Pinpoint the cell where the given text exists, returning its [X, Y] midpoint coordinate. 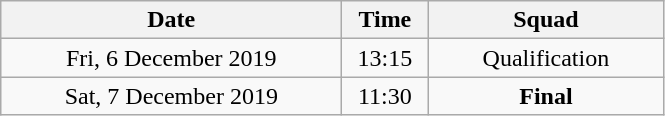
Qualification [546, 58]
Fri, 6 December 2019 [172, 58]
Sat, 7 December 2019 [172, 96]
Final [546, 96]
Date [172, 20]
11:30 [385, 96]
Squad [546, 20]
13:15 [385, 58]
Time [385, 20]
